For the text-containing cell, return its midpoint in (X, Y) coordinate format. 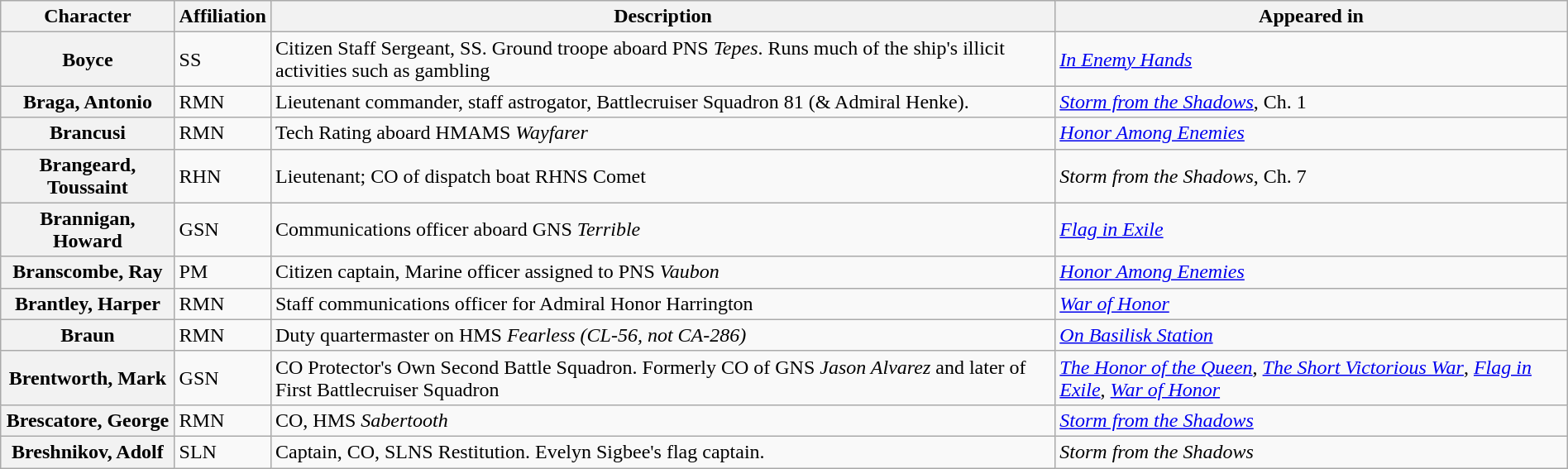
SLN (222, 452)
Storm from the Shadows, Ch. 1 (1312, 102)
On Basilisk Station (1312, 335)
Braga, Antonio (88, 102)
Brannigan, Howard (88, 230)
Breshnikov, Adolf (88, 452)
Citizen Staff Sergeant, SS. Ground troope aboard PNS Tepes. Runs much of the ship's illicit activities such as gambling (662, 60)
Tech Rating aboard HMAMS Wayfarer (662, 133)
Branscombe, Ray (88, 272)
Brentworth, Mark (88, 377)
PM (222, 272)
Duty quartermaster on HMS Fearless (CL-56, not CA-286) (662, 335)
Flag in Exile (1312, 230)
Character (88, 17)
Braun (88, 335)
Lieutenant commander, staff astrogator, Battlecruiser Squadron 81 (& Admiral Henke). (662, 102)
SS (222, 60)
Captain, CO, SLNS Restitution. Evelyn Sigbee's flag captain. (662, 452)
Lieutenant; CO of dispatch boat RHNS Comet (662, 175)
Brantley, Harper (88, 304)
Boyce (88, 60)
CO, HMS Sabertooth (662, 420)
RHN (222, 175)
Affiliation (222, 17)
Citizen captain, Marine officer assigned to PNS Vaubon (662, 272)
Communications officer aboard GNS Terrible (662, 230)
Staff communications officer for Admiral Honor Harrington (662, 304)
In Enemy Hands (1312, 60)
Appeared in (1312, 17)
Brancusi (88, 133)
The Honor of the Queen, The Short Victorious War, Flag in Exile, War of Honor (1312, 377)
War of Honor (1312, 304)
Storm from the Shadows, Ch. 7 (1312, 175)
Brescatore, George (88, 420)
CO Protector's Own Second Battle Squadron. Formerly CO of GNS Jason Alvarez and later of First Battlecruiser Squadron (662, 377)
Brangeard, Toussaint (88, 175)
Description (662, 17)
